Determine the (x, y) coordinate at the center of the cell enclosing the given text.  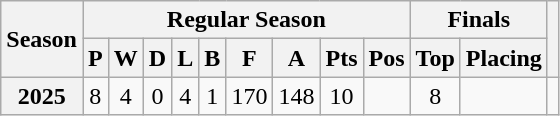
A (296, 58)
W (126, 58)
10 (342, 96)
D (157, 58)
B (212, 58)
F (250, 58)
148 (296, 96)
L (186, 58)
Pos (386, 58)
P (95, 58)
1 (212, 96)
2025 (42, 96)
Pts (342, 58)
Placing (504, 58)
Season (42, 39)
Finals (478, 20)
170 (250, 96)
Top (435, 58)
Regular Season (246, 20)
0 (157, 96)
